Output the (x, y) coordinate of the center of the cell containing the given text.  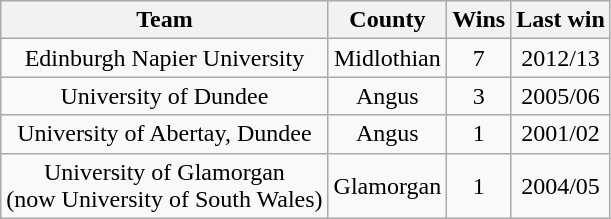
7 (479, 58)
2005/06 (561, 96)
University of Dundee (164, 96)
2004/05 (561, 186)
Glamorgan (388, 186)
University of Abertay, Dundee (164, 134)
Edinburgh Napier University (164, 58)
Midlothian (388, 58)
Wins (479, 20)
University of Glamorgan(now University of South Wales) (164, 186)
County (388, 20)
Team (164, 20)
2012/13 (561, 58)
Last win (561, 20)
2001/02 (561, 134)
3 (479, 96)
